Capture the cell that displays the provided text and extract its [x, y] central coordinate. 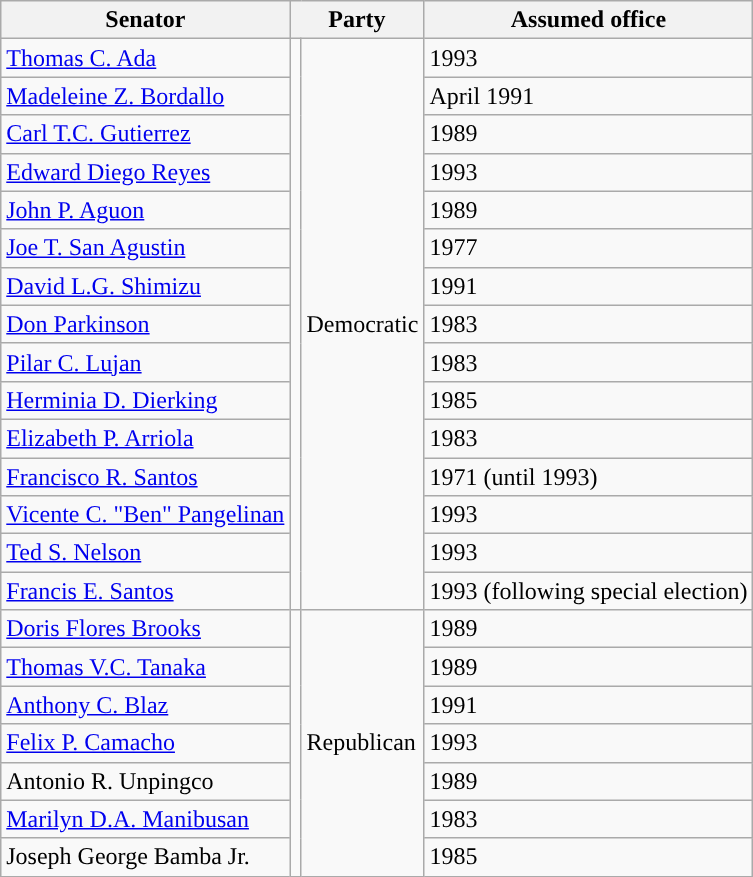
Herminia D. Dierking [146, 400]
Republican [362, 743]
Senator [146, 20]
Elizabeth P. Arriola [146, 438]
1971 (until 1993) [588, 477]
Doris Flores Brooks [146, 629]
Pilar C. Lujan [146, 362]
John P. Aguon [146, 210]
Francis E. Santos [146, 591]
Vicente C. "Ben" Pangelinan [146, 515]
Marilyn D.A. Manibusan [146, 819]
1977 [588, 248]
Madeleine Z. Bordallo [146, 96]
Democratic [362, 324]
Joseph George Bamba Jr. [146, 857]
Francisco R. Santos [146, 477]
Anthony C. Blaz [146, 705]
Thomas C. Ada [146, 58]
April 1991 [588, 96]
Don Parkinson [146, 324]
Antonio R. Unpingco [146, 781]
Carl T.C. Gutierrez [146, 134]
Party [357, 20]
Thomas V.C. Tanaka [146, 667]
Joe T. San Agustin [146, 248]
1993 (following special election) [588, 591]
Felix P. Camacho [146, 743]
Edward Diego Reyes [146, 172]
David L.G. Shimizu [146, 286]
Ted S. Nelson [146, 553]
Assumed office [588, 20]
